Provide the [x, y] coordinate of the cell's center where the given text is located.  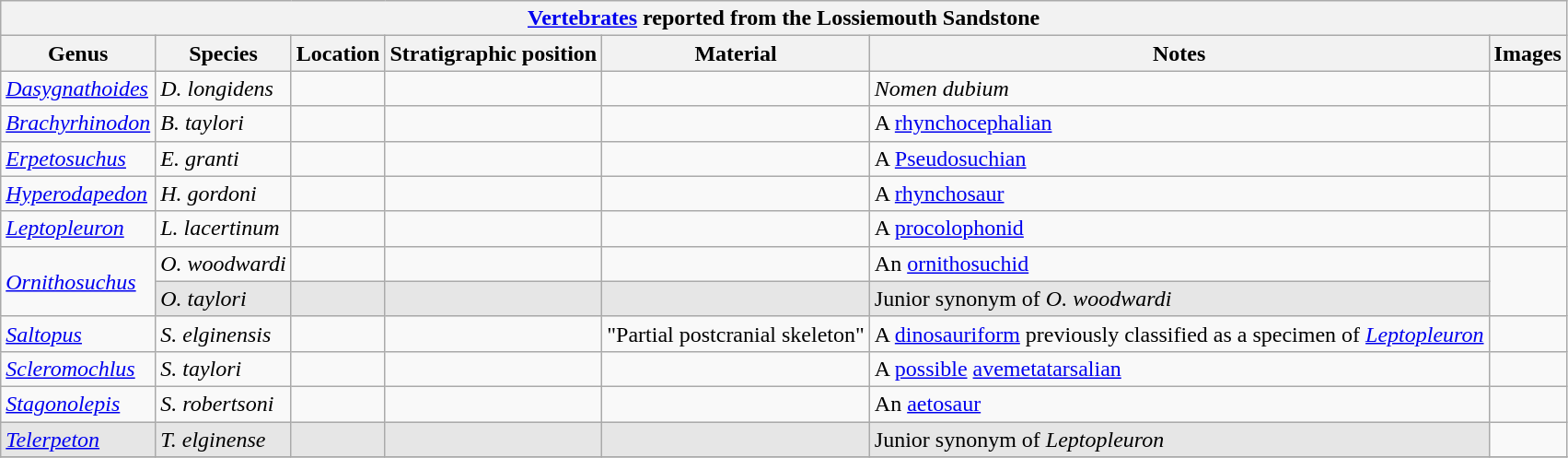
S. elginensis [224, 334]
An aetosaur [1179, 404]
Images [1527, 53]
Hyperodapedon [78, 194]
A possible avemetatarsalian [1179, 369]
A rhynchosaur [1179, 194]
Location [338, 53]
E. granti [224, 159]
Scleromochlus [78, 369]
A dinosauriform previously classified as a specimen of Leptopleuron [1179, 334]
"Partial postcranial skeleton" [737, 334]
Material [737, 53]
H. gordoni [224, 194]
O. woodwardi [224, 264]
L. lacertinum [224, 229]
Junior synonym of Leptopleuron [1179, 440]
Junior synonym of O. woodwardi [1179, 299]
Ornithosuchus [78, 281]
B. taylori [224, 123]
Saltopus [78, 334]
A rhynchocephalian [1179, 123]
Species [224, 53]
Notes [1179, 53]
Leptopleuron [78, 229]
A procolophonid [1179, 229]
O. taylori [224, 299]
S. taylori [224, 369]
Brachyrhinodon [78, 123]
Telerpeton [78, 440]
A Pseudosuchian [1179, 159]
S. robertsoni [224, 404]
Stratigraphic position [494, 53]
Vertebrates reported from the Lossiemouth Sandstone [784, 18]
Dasygnathoides [78, 88]
Nomen dubium [1179, 88]
An ornithosuchid [1179, 264]
T. elginense [224, 440]
Erpetosuchus [78, 159]
D. longidens [224, 88]
Stagonolepis [78, 404]
Genus [78, 53]
